Pinpoint the cell where the given text exists, returning its (X, Y) midpoint coordinate. 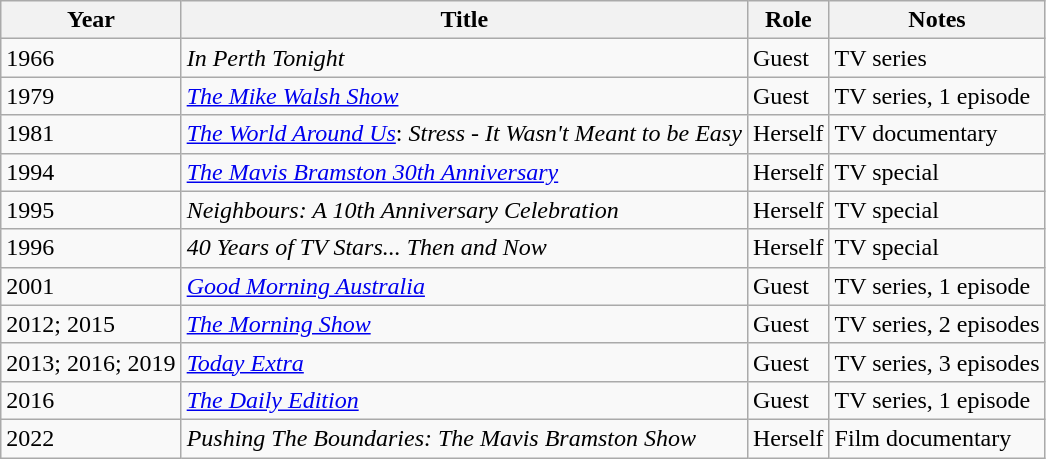
1994 (91, 172)
2016 (91, 400)
40 Years of TV Stars... Then and Now (464, 248)
TV series (937, 58)
2012; 2015 (91, 324)
Neighbours: A 10th Anniversary Celebration (464, 210)
Title (464, 20)
The Mavis Bramston 30th Anniversary (464, 172)
TV documentary (937, 134)
In Perth Tonight (464, 58)
2001 (91, 286)
Pushing The Boundaries: The Mavis Bramston Show (464, 438)
1979 (91, 96)
Good Morning Australia (464, 286)
The Daily Edition (464, 400)
The Mike Walsh Show (464, 96)
Film documentary (937, 438)
Today Extra (464, 362)
1981 (91, 134)
The Morning Show (464, 324)
1995 (91, 210)
Role (788, 20)
2022 (91, 438)
TV series, 2 episodes (937, 324)
Year (91, 20)
1966 (91, 58)
The World Around Us: Stress - It Wasn't Meant to be Easy (464, 134)
2013; 2016; 2019 (91, 362)
TV series, 3 episodes (937, 362)
Notes (937, 20)
1996 (91, 248)
